Locate the cell with the specified text and output its [x, y] center coordinate. 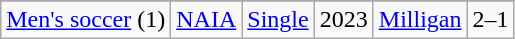
2023 [344, 20]
2–1 [490, 20]
Milligan [420, 20]
Single [278, 20]
Men's soccer (1) [86, 20]
NAIA [206, 20]
